Locate the cell with the specified text and output its [X, Y] center coordinate. 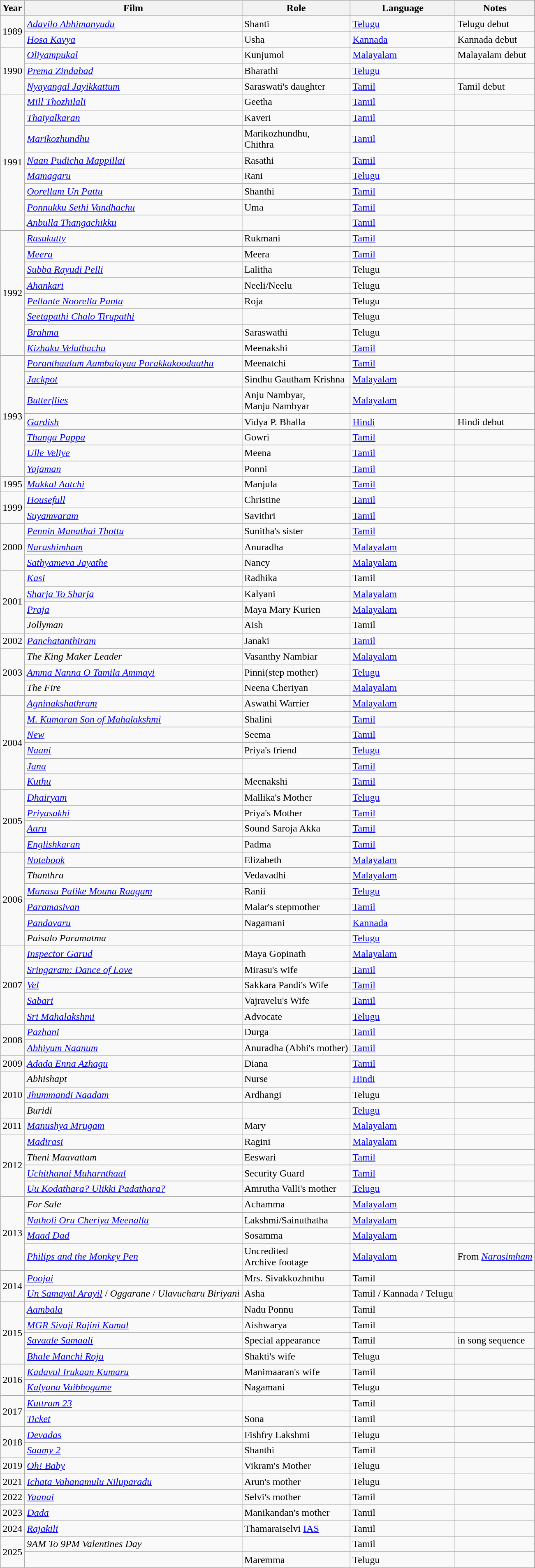
2014 [12, 1286]
Praja [133, 609]
Elizabeth [296, 860]
2002 [12, 641]
Kaveri [296, 118]
Dada [133, 1513]
Malayalam debut [495, 55]
For Sale [133, 1204]
2006 [12, 899]
New [133, 735]
Housefull [133, 500]
Dhairyam [133, 797]
Kunjumol [296, 55]
Yajaman [133, 468]
Hindi debut [495, 422]
Mill Thozhilali [133, 102]
Paisalo Paramatma [133, 938]
Neena Cheriyan [296, 688]
Uma [296, 207]
Shanti [296, 24]
2023 [12, 1513]
Agninakshathram [133, 703]
Advocate [296, 1017]
Gowri [296, 437]
2022 [12, 1497]
Thaiyalkaran [133, 118]
Jollyman [133, 625]
Lakshmi/Sainuthatha [296, 1220]
Security Guard [296, 1173]
The Fire [133, 688]
Mallika's Mother [296, 797]
Janaki [296, 641]
Abhishapt [133, 1079]
Jhummandi Naadam [133, 1095]
Ranii [296, 891]
Shakti's wife [296, 1356]
Manimaaran's wife [296, 1372]
Un Samayal Arayil / Oggarane / Ulavucharu Biriyani [133, 1294]
Pellante Noorella Panta [133, 301]
Saamy 2 [133, 1450]
Sona [296, 1419]
Thanthra [133, 875]
Ponnukku Sethi Vandhachu [133, 207]
Sindhu Gautham Krishna [296, 379]
1991 [12, 162]
Pinni(step mother) [296, 672]
2017 [12, 1411]
Ahankari [133, 285]
Nancy [296, 563]
From Narasimham [495, 1257]
Kizhaku Veluthachu [133, 348]
Aishwarya [296, 1325]
Rani [296, 176]
Devadas [133, 1434]
2007 [12, 985]
Malar's stepmother [296, 907]
Aaru [133, 829]
Savaale Samaali [133, 1341]
Uu Kodathara? Ulikki Padathara? [133, 1188]
Anuradha (Abhi's mother) [296, 1048]
2016 [12, 1380]
Maya Mary Kurien [296, 609]
Maya Gopinath [296, 954]
Inspector Garud [133, 954]
Philips and the Monkey Pen [133, 1257]
Vajravelu's Wife [296, 1001]
Ponni [296, 468]
Amrutha Valli's mother [296, 1188]
Usha [296, 39]
Poojai [133, 1278]
Sosamma [296, 1236]
Kalyani [296, 594]
Special appearance [296, 1341]
1999 [12, 508]
Shalini [296, 719]
2012 [12, 1165]
Mary [296, 1126]
2011 [12, 1126]
Mrs. Sivakkozhnthu [296, 1278]
Uncredited Archive footage [296, 1257]
Ichata Vahanamulu Niluparadu [133, 1482]
Vedavadhi [296, 875]
Sringaram: Dance of Love [133, 969]
Christine [296, 500]
Asha [296, 1294]
MGR Sivaji Rajini Kamal [133, 1325]
Priya's friend [296, 750]
Vidya P. Bhalla [296, 422]
Anbulla Thangachikku [133, 223]
Madirasi [133, 1142]
Manikandan's mother [296, 1513]
Rasathi [296, 160]
Natholi Oru Cheriya Meenalla [133, 1220]
Hosa Kavya [133, 39]
Narashimham [133, 547]
Kuthu [133, 782]
Sound Saroja Akka [296, 829]
Nyayangal Jayikkattum [133, 86]
Meena [296, 453]
Jana [133, 766]
Pandavaru [133, 922]
Thamaraiselvi IAS [296, 1529]
Adada Enna Azhagu [133, 1063]
Oh! Baby [133, 1466]
Abhiyum Naanum [133, 1048]
2013 [12, 1233]
Panchatanthiram [133, 641]
Padma [296, 844]
Sri Mahalakshmi [133, 1017]
Ticket [133, 1419]
Vel [133, 985]
Eeswari [296, 1157]
Kannada debut [495, 39]
Roja [296, 301]
Year [12, 8]
Manasu Palike Mouna Raagam [133, 891]
2009 [12, 1063]
Makkal Aatchi [133, 484]
Gardish [133, 422]
Amma Nanna O Tamila Ammayi [133, 672]
Kadavul Irukaan Kumaru [133, 1372]
Englishkaran [133, 844]
9AM To 9PM Valentines Day [133, 1544]
Suyamvaram [133, 516]
Language [403, 8]
1995 [12, 484]
Saraswathi [296, 332]
Seetapathi Chalo Tirupathi [133, 317]
Buridi [133, 1110]
Geetha [296, 102]
2019 [12, 1466]
Ulle Veliye [133, 453]
Kalyana Vaibhogame [133, 1387]
Adavilo Abhimanyudu [133, 24]
Pazhani [133, 1032]
Priya's Mother [296, 813]
Lalitha [296, 270]
Achamma [296, 1204]
Sabari [133, 1001]
Vikram's Mother [296, 1466]
Rasukutty [133, 239]
Butterflies [133, 401]
Thanga Pappa [133, 437]
Theni Maavattam [133, 1157]
Marikozhundhu,Chithra [296, 139]
Priyasakhi [133, 813]
Arun's mother [296, 1482]
2004 [12, 742]
Seema [296, 735]
Neeli/Neelu [296, 285]
Anju Nambyar,Manju Nambyar [296, 401]
2003 [12, 672]
Radhika [296, 578]
Manushya Mrugam [133, 1126]
Kuttram 23 [133, 1403]
2000 [12, 547]
Sakkara Pandi's Wife [296, 985]
2018 [12, 1442]
Jackpot [133, 379]
Bhale Manchi Roju [133, 1356]
Ardhangi [296, 1095]
Tamil / Kannada / Telugu [403, 1294]
Sharja To Sharja [133, 594]
Aambala [133, 1309]
Maad Dad [133, 1236]
Notebook [133, 860]
Notes [495, 8]
Naani [133, 750]
Oorellam Un Pattu [133, 191]
Marikozhundhu [133, 139]
1992 [12, 293]
1993 [12, 416]
Sunitha's sister [296, 531]
Nadu Ponnu [296, 1309]
Diana [296, 1063]
Nurse [296, 1079]
Anuradha [296, 547]
2025 [12, 1552]
M. Kumaran Son of Mahalakshmi [133, 719]
Yaanai [133, 1497]
Paramasivan [133, 907]
Tamil debut [495, 86]
1989 [12, 32]
Kasi [133, 578]
Mirasu's wife [296, 969]
Rukmani [296, 239]
Aish [296, 625]
Maremma [296, 1560]
Durga [296, 1032]
Telugu debut [495, 24]
Subba Rayudi Pelli [133, 270]
2005 [12, 821]
Film [133, 8]
2008 [12, 1040]
Sathyameva Jayathe [133, 563]
1990 [12, 71]
Saraswati's daughter [296, 86]
Poranthaalum Aambalayaa Porakkakoodaathu [133, 364]
Naan Pudicha Mappillai [133, 160]
Uchithanai Muharnthaal [133, 1173]
The King Maker Leader [133, 656]
2001 [12, 602]
2024 [12, 1529]
Role [296, 8]
Manjula [296, 484]
in song sequence [495, 1341]
Pennin Manathai Thottu [133, 531]
Brahma [133, 332]
Aswathi Warrier [296, 703]
2010 [12, 1095]
Prema Zindabad [133, 71]
2021 [12, 1482]
2015 [12, 1333]
Bharathi [296, 71]
Rajakili [133, 1529]
Mamagaru [133, 176]
Selvi's mother [296, 1497]
Oliyampukal [133, 55]
Fishfry Lakshmi [296, 1434]
Vasanthy Nambiar [296, 656]
Savithri [296, 516]
Meenatchi [296, 364]
Ragini [296, 1142]
